Provide the (X, Y) coordinate of the cell's center where the given text is located.  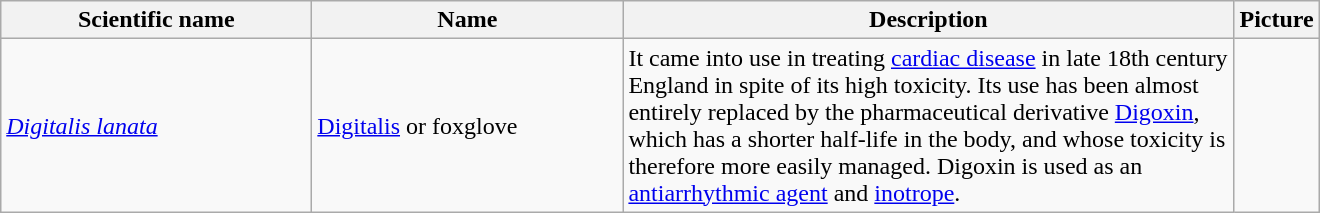
Digitalis or foxglove (468, 126)
Name (468, 20)
Picture (1276, 20)
Description (928, 20)
Scientific name (156, 20)
Digitalis lanata (156, 126)
